For the text-containing cell, return its midpoint in (X, Y) coordinate format. 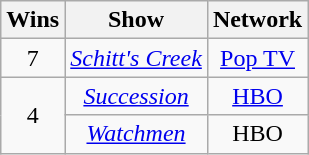
Show (136, 20)
Pop TV (257, 58)
4 (33, 115)
Schitt's Creek (136, 58)
Network (257, 20)
Watchmen (136, 134)
Succession (136, 96)
Wins (33, 20)
7 (33, 58)
